Find where the given text appears and provide that cell's center as [x, y] coordinate. 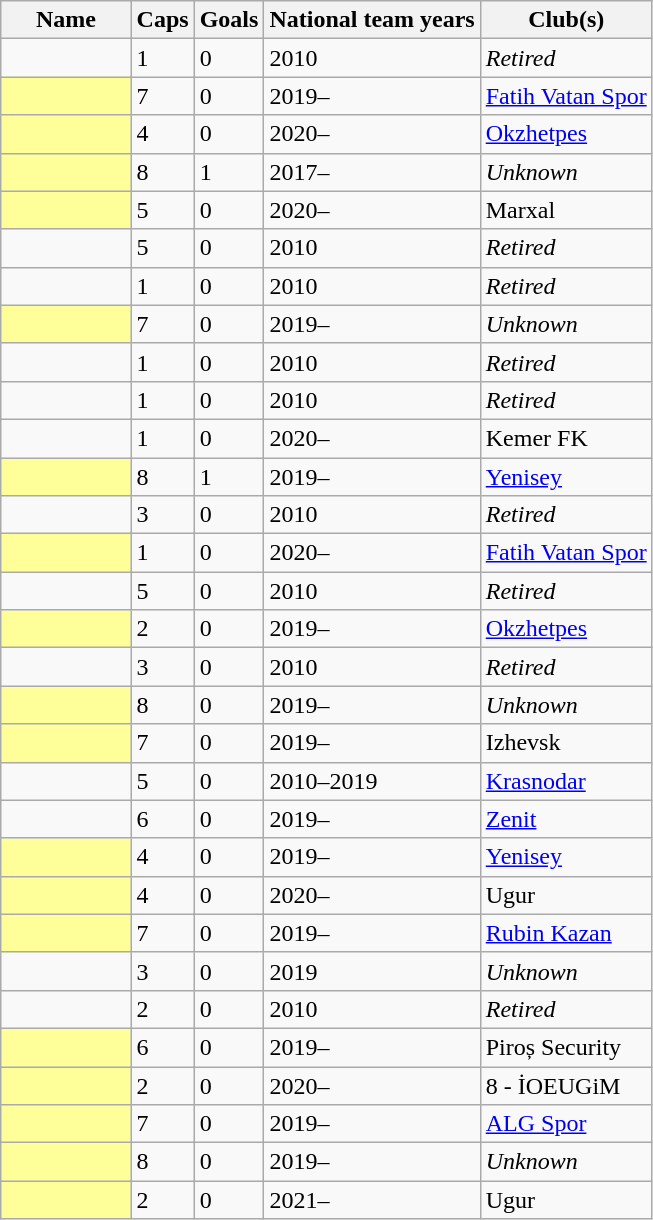
Kemer FK [566, 438]
Izhevsk [566, 743]
2010–2019 [372, 781]
Name [66, 20]
Piroș Security [566, 1047]
Krasnodar [566, 781]
Rubin Kazan [566, 933]
Goals [229, 20]
Caps [162, 20]
ALG Spor [566, 1124]
2019 [372, 971]
Marxal [566, 210]
National team years [372, 20]
Club(s) [566, 20]
8 - İOEUGiM [566, 1085]
Zenit [566, 819]
2017– [372, 172]
2021– [372, 1200]
